Detect which cell encompasses the target text, then output its [X, Y] center coordinate. 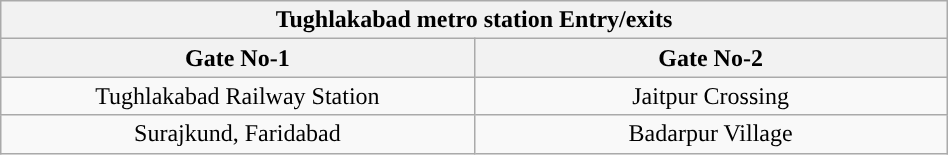
Gate No-2 [710, 58]
Jaitpur Crossing [710, 96]
Surajkund, Faridabad [238, 134]
Tughlakabad Railway Station [238, 96]
Gate No-1 [238, 58]
Badarpur Village [710, 134]
Tughlakabad metro station Entry/exits [474, 20]
